From the cell containing the given text, extract its center point as [X, Y] coordinate. 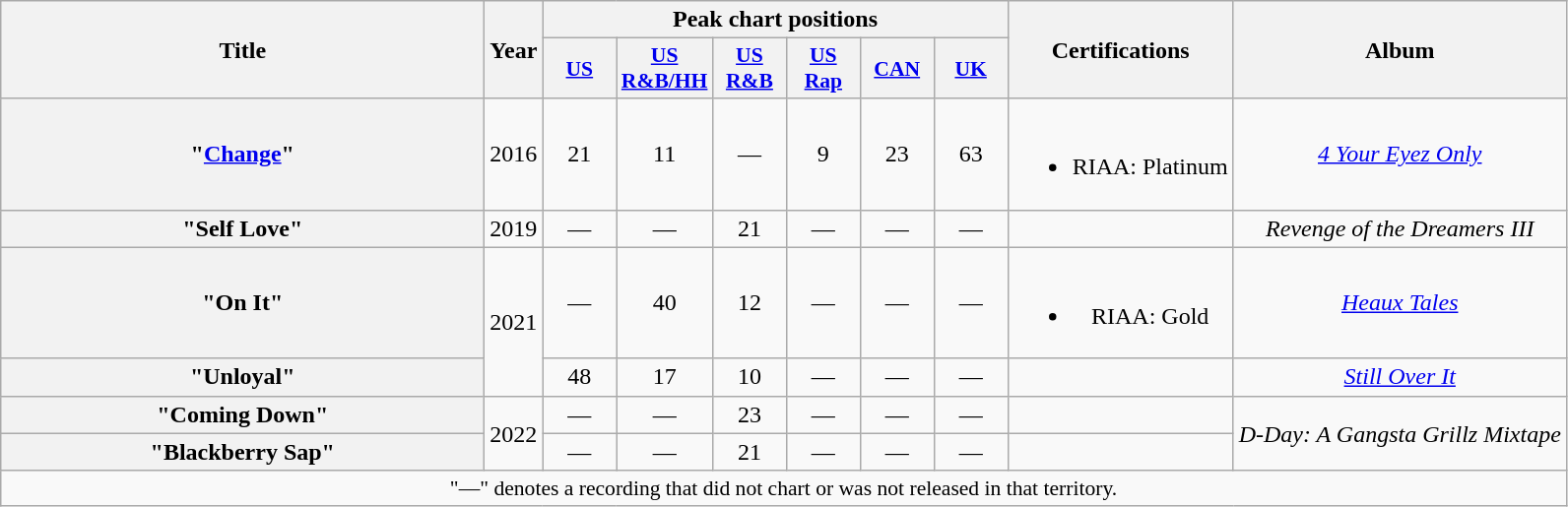
"—" denotes a recording that did not chart or was not released in that territory. [784, 488]
63 [971, 154]
Certifications [1121, 49]
2022 [514, 433]
Revenge of the Dreamers III [1400, 228]
2021 [514, 321]
4 Your Eyez Only [1400, 154]
Still Over It [1400, 377]
48 [579, 377]
40 [665, 303]
Title [242, 49]
"Coming Down" [242, 414]
"Self Love" [242, 228]
USR&B [749, 69]
9 [823, 154]
2016 [514, 154]
USRap [823, 69]
US [579, 69]
"Change" [242, 154]
RIAA: Platinum [1121, 154]
10 [749, 377]
"On It" [242, 303]
Heaux Tales [1400, 303]
Peak chart positions [775, 20]
D-Day: A Gangsta Grillz Mixtape [1400, 433]
RIAA: Gold [1121, 303]
CAN [896, 69]
12 [749, 303]
Year [514, 49]
"Unloyal" [242, 377]
"Blackberry Sap" [242, 452]
11 [665, 154]
17 [665, 377]
USR&B/HH [665, 69]
Album [1400, 49]
2019 [514, 228]
UK [971, 69]
